From the cell containing the given text, extract its center point as [X, Y] coordinate. 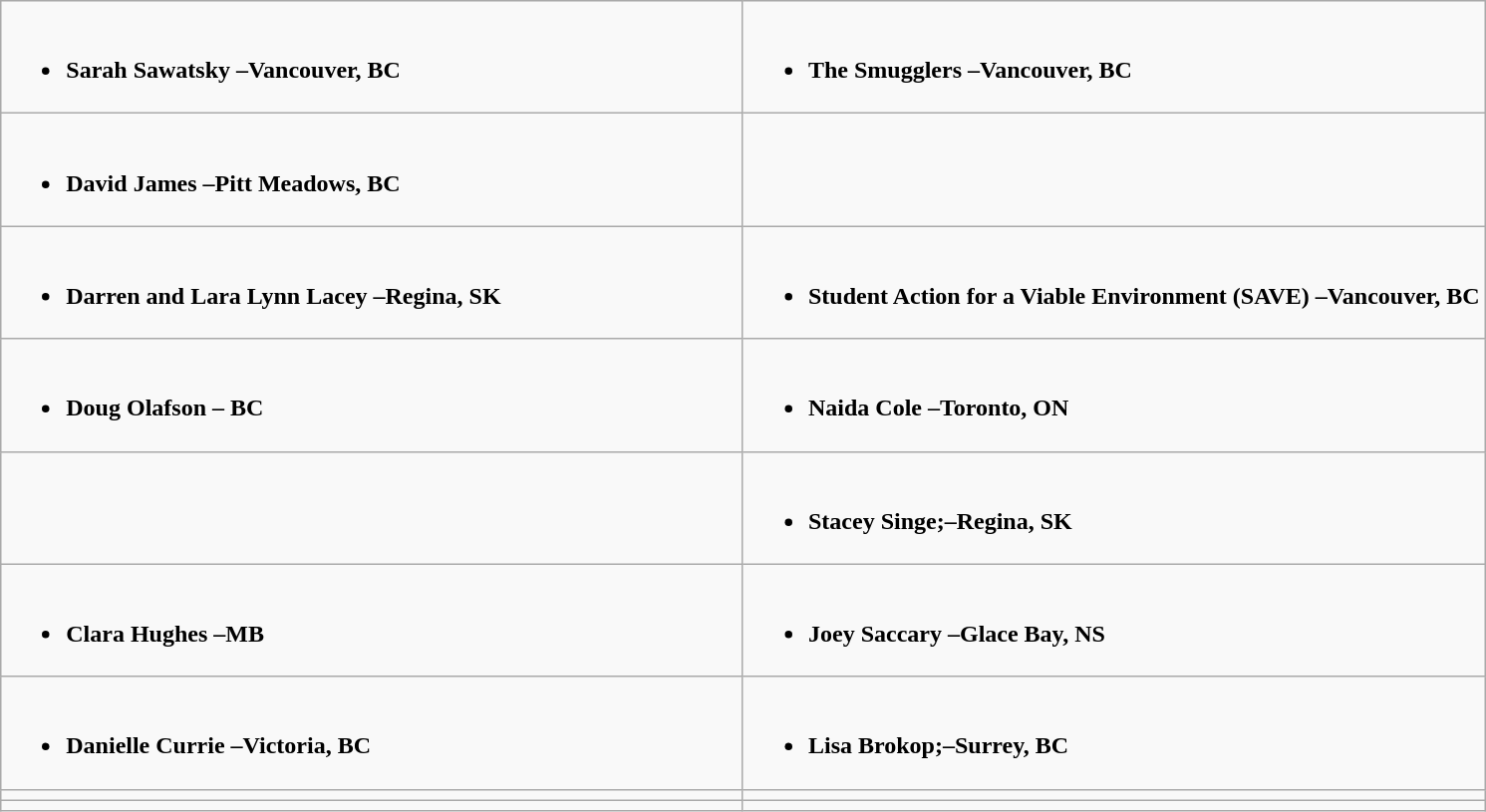
Danielle Currie –Victoria, BC [373, 733]
Stacey Singe;–Regina, SK [1114, 508]
Sarah Sawatsky –Vancouver, BC [373, 58]
Naida Cole –Toronto, ON [1114, 395]
Clara Hughes –MB [373, 620]
Student Action for a Viable Environment (SAVE) –Vancouver, BC [1114, 283]
David James –Pitt Meadows, BC [373, 169]
Lisa Brokop;–Surrey, BC [1114, 733]
Darren and Lara Lynn Lacey –Regina, SK [373, 283]
The Smugglers –Vancouver, BC [1114, 58]
Joey Saccary –Glace Bay, NS [1114, 620]
Doug Olafson – BC [373, 395]
